Return the (x, y) coordinate for the center point of the cell that contains the specified text.  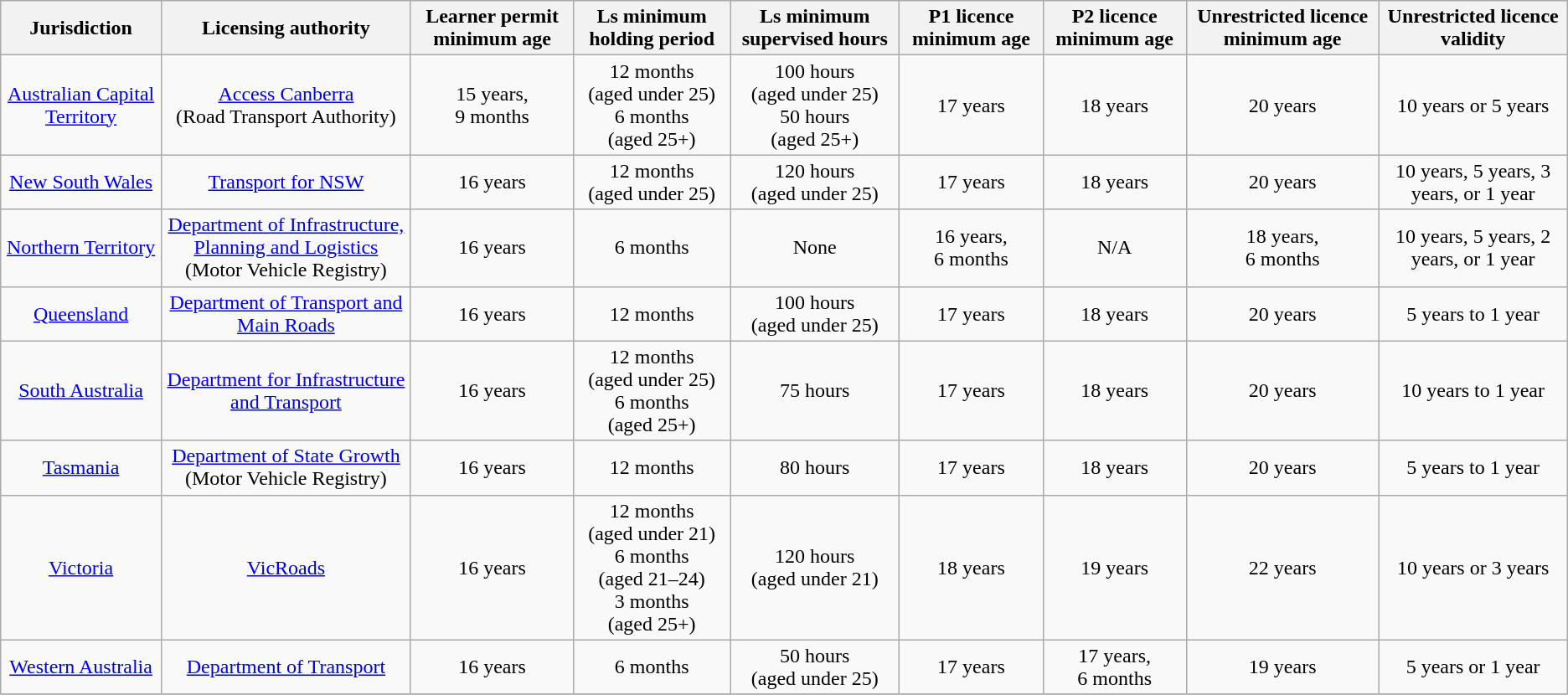
Ls minimum supervised hours (815, 28)
10 years, 5 years, 2 years, or 1 year (1473, 248)
80 hours (815, 467)
10 years to 1 year (1473, 390)
15 years,9 months (492, 106)
Department of Transport (286, 667)
Department for Infrastructure and Transport (286, 390)
P2 licence minimum age (1114, 28)
VicRoads (286, 568)
Unrestricted licence minimum age (1282, 28)
Victoria (81, 568)
Transport for NSW (286, 183)
Jurisdiction (81, 28)
10 years, 5 years, 3 years, or 1 year (1473, 183)
South Australia (81, 390)
Department of State Growth(Motor Vehicle Registry) (286, 467)
12 months(aged under 25) (652, 183)
Access Canberra(Road Transport Authority) (286, 106)
120 hours(aged under 21) (815, 568)
12 months(aged under 21)6 months(aged 21–24)3 months(aged 25+) (652, 568)
Department of Infrastructure, Planning and Logistics(Motor Vehicle Registry) (286, 248)
Learner permit minimum age (492, 28)
100 hours(aged under 25) (815, 313)
None (815, 248)
18 years,6 months (1282, 248)
Unrestricted licence validity (1473, 28)
16 years,6 months (972, 248)
10 years or 5 years (1473, 106)
Australian Capital Territory (81, 106)
Northern Territory (81, 248)
Tasmania (81, 467)
Licensing authority (286, 28)
Department of Transport and Main Roads (286, 313)
120 hours(aged under 25) (815, 183)
17 years,6 months (1114, 667)
New South Wales (81, 183)
100 hours(aged under 25)50 hours(aged 25+) (815, 106)
N/A (1114, 248)
5 years or 1 year (1473, 667)
Western Australia (81, 667)
P1 licence minimum age (972, 28)
50 hours(aged under 25) (815, 667)
Ls minimum holding period (652, 28)
22 years (1282, 568)
10 years or 3 years (1473, 568)
Queensland (81, 313)
75 hours (815, 390)
